Find where the given text appears and provide that cell's center as [x, y] coordinate. 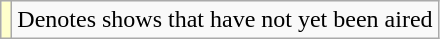
Denotes shows that have not yet been aired [225, 20]
